From the cell containing the given text, extract its center point as (X, Y) coordinate. 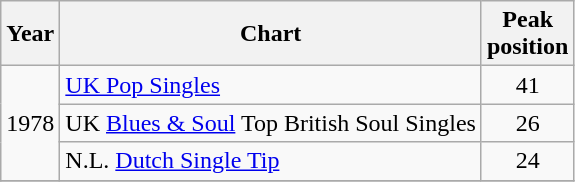
1978 (30, 123)
UK Pop Singles (271, 85)
41 (527, 85)
26 (527, 123)
Year (30, 34)
UK Blues & Soul Top British Soul Singles (271, 123)
N.L. Dutch Single Tip (271, 161)
24 (527, 161)
Peakposition (527, 34)
Chart (271, 34)
